For the text-containing cell, return its midpoint in (X, Y) coordinate format. 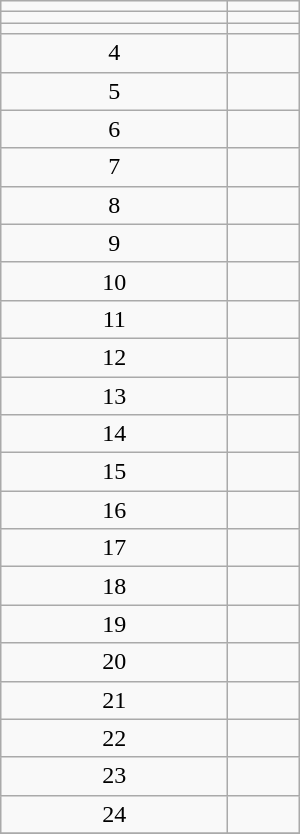
19 (114, 624)
15 (114, 472)
18 (114, 586)
8 (114, 205)
21 (114, 700)
14 (114, 434)
22 (114, 738)
16 (114, 510)
24 (114, 814)
9 (114, 243)
7 (114, 167)
11 (114, 319)
6 (114, 129)
13 (114, 395)
5 (114, 91)
10 (114, 281)
17 (114, 548)
20 (114, 662)
23 (114, 776)
12 (114, 357)
4 (114, 53)
